From the cell containing the given text, extract its center point as [x, y] coordinate. 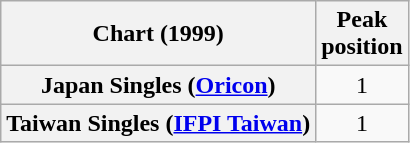
Japan Singles (Oricon) [158, 85]
Chart (1999) [158, 34]
Peakposition [362, 34]
Taiwan Singles (IFPI Taiwan) [158, 123]
